For the text-containing cell, return its midpoint in [X, Y] coordinate format. 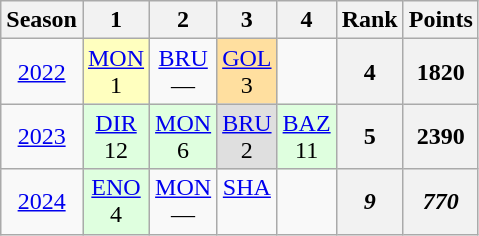
GOL3 [247, 72]
9 [370, 202]
Rank [370, 20]
MON1 [116, 72]
BAZ11 [306, 136]
2023 [42, 136]
MON— [184, 202]
2 [184, 20]
1 [116, 20]
5 [370, 136]
2022 [42, 72]
ENO4 [116, 202]
BRU— [184, 72]
770 [440, 202]
MON6 [184, 136]
Season [42, 20]
Points [440, 20]
2390 [440, 136]
SHA [247, 202]
BRU2 [247, 136]
DIR12 [116, 136]
1820 [440, 72]
2024 [42, 202]
3 [247, 20]
